Identify which cell holds the provided text, then report its [x, y] central coordinate. 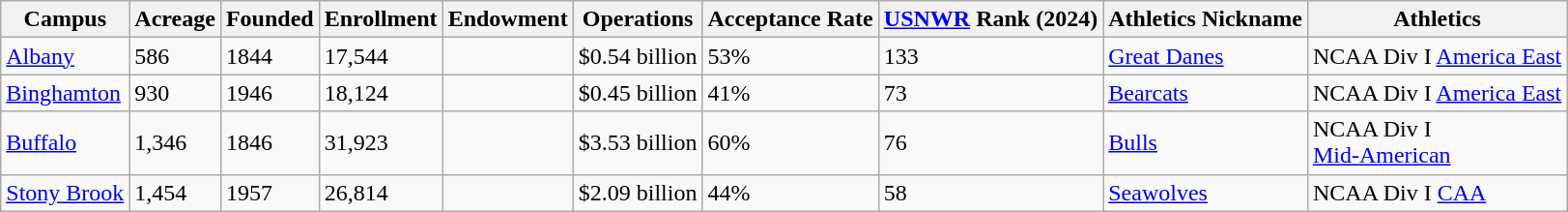
76 [990, 143]
60% [790, 143]
Seawolves [1206, 193]
73 [990, 93]
Athletics [1437, 19]
$0.45 billion [638, 93]
$0.54 billion [638, 56]
Endowment [508, 19]
Great Danes [1206, 56]
26,814 [381, 193]
Acceptance Rate [790, 19]
NCAA Div IMid-American [1437, 143]
1,454 [176, 193]
53% [790, 56]
1957 [270, 193]
31,923 [381, 143]
Athletics Nickname [1206, 19]
Acreage [176, 19]
1,346 [176, 143]
1946 [270, 93]
1846 [270, 143]
Enrollment [381, 19]
Operations [638, 19]
Stony Brook [66, 193]
18,124 [381, 93]
Campus [66, 19]
Bearcats [1206, 93]
133 [990, 56]
Bulls [1206, 143]
$2.09 billion [638, 193]
586 [176, 56]
NCAA Div I CAA [1437, 193]
Founded [270, 19]
Binghamton [66, 93]
1844 [270, 56]
58 [990, 193]
Albany [66, 56]
44% [790, 193]
930 [176, 93]
41% [790, 93]
$3.53 billion [638, 143]
USNWR Rank (2024) [990, 19]
17,544 [381, 56]
Buffalo [66, 143]
